For the text-containing cell, return its midpoint in [X, Y] coordinate format. 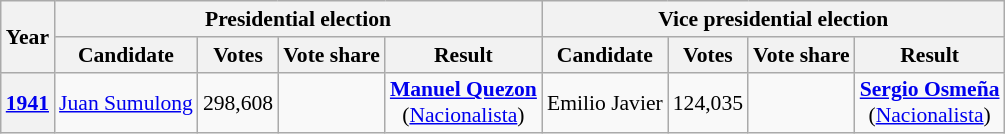
Sergio Osmeña(Nacionalista) [930, 102]
1941 [28, 102]
Vice presidential election [774, 19]
Emilio Javier [605, 102]
124,035 [708, 102]
Juan Sumulong [126, 102]
298,608 [238, 102]
Manuel Quezon(Nacionalista) [464, 102]
Year [28, 36]
Presidential election [298, 19]
